For the text-containing cell, return its midpoint in (x, y) coordinate format. 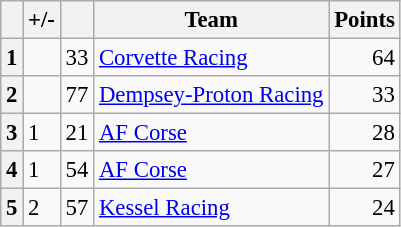
+/- (42, 20)
Points (364, 20)
27 (364, 170)
4 (12, 170)
57 (76, 208)
77 (76, 95)
Kessel Racing (212, 208)
3 (12, 133)
24 (364, 208)
21 (76, 133)
Dempsey-Proton Racing (212, 95)
Corvette Racing (212, 58)
5 (12, 208)
Team (212, 20)
64 (364, 58)
54 (76, 170)
28 (364, 133)
